Provide the (X, Y) coordinate of the cell's center where the given text is located.  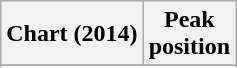
Chart (2014) (72, 34)
Peakposition (189, 34)
